Output the [X, Y] coordinate of the center of the cell containing the given text.  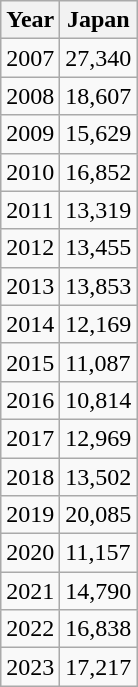
13,853 [98, 286]
13,319 [98, 210]
11,157 [98, 553]
18,607 [98, 96]
2017 [30, 438]
13,455 [98, 248]
2014 [30, 324]
11,087 [98, 362]
20,085 [98, 515]
2012 [30, 248]
2018 [30, 477]
14,790 [98, 591]
2019 [30, 515]
12,969 [98, 438]
2015 [30, 362]
2013 [30, 286]
15,629 [98, 134]
12,169 [98, 324]
27,340 [98, 58]
10,814 [98, 400]
17,217 [98, 667]
2008 [30, 96]
2016 [30, 400]
2021 [30, 591]
16,838 [98, 629]
13,502 [98, 477]
2022 [30, 629]
Japan [98, 20]
2010 [30, 172]
Year [30, 20]
2020 [30, 553]
16,852 [98, 172]
2007 [30, 58]
2011 [30, 210]
2009 [30, 134]
2023 [30, 667]
